Search for the cell housing the specified text and yield its [x, y] center coordinate. 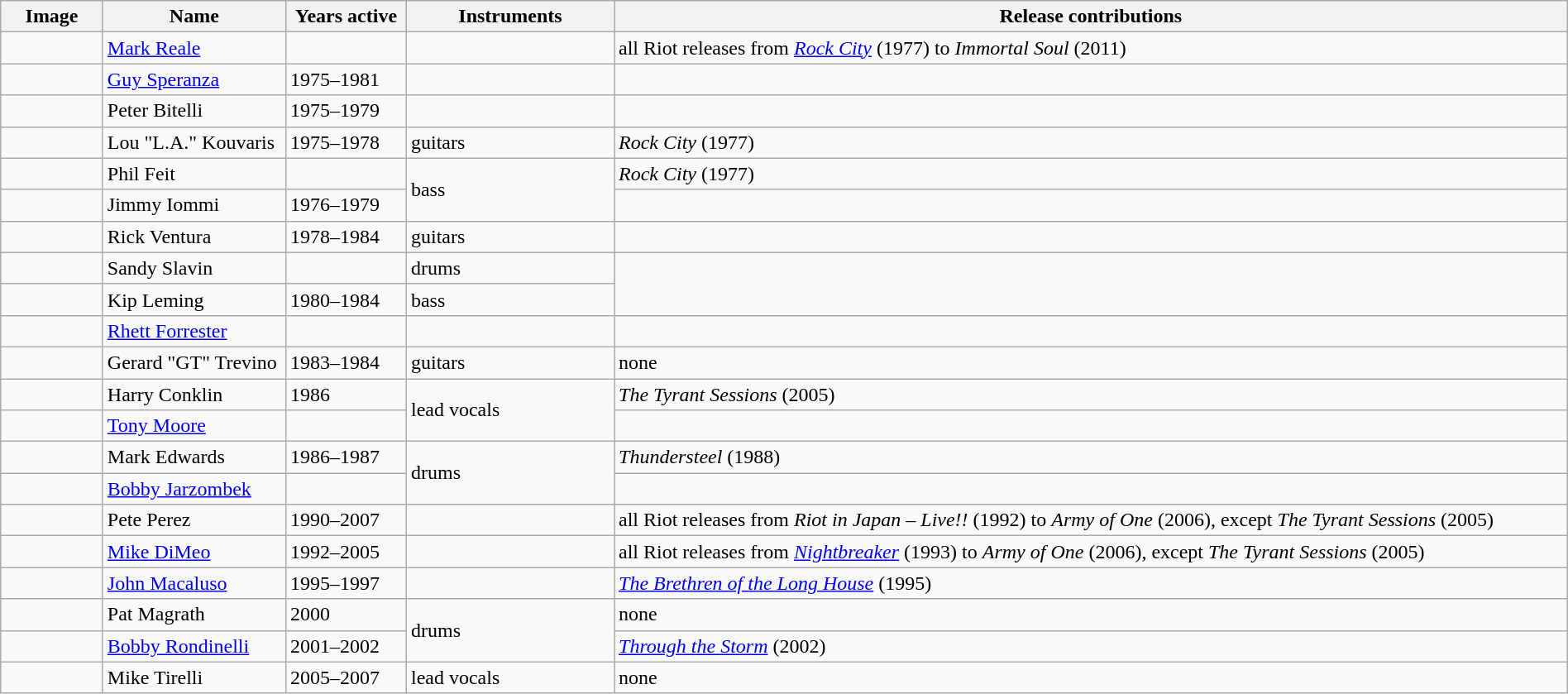
all Riot releases from Nightbreaker (1993) to Army of One (2006), except The Tyrant Sessions (2005) [1090, 552]
1975–1978 [346, 142]
Name [194, 17]
The Brethren of the Long House (1995) [1090, 583]
Pete Perez [194, 520]
Lou "L.A." Kouvaris [194, 142]
Sandy Slavin [194, 268]
Phil Feit [194, 174]
Rick Ventura [194, 237]
1986 [346, 395]
Harry Conklin [194, 395]
Release contributions [1090, 17]
Thundersteel (1988) [1090, 457]
Pat Magrath [194, 615]
Kip Leming [194, 299]
1995–1997 [346, 583]
Gerard "GT" Trevino [194, 362]
Years active [346, 17]
Through the Storm (2002) [1090, 646]
1992–2005 [346, 552]
Mark Reale [194, 48]
The Tyrant Sessions (2005) [1090, 395]
Rhett Forrester [194, 331]
1980–1984 [346, 299]
Mark Edwards [194, 457]
Bobby Jarzombek [194, 489]
Bobby Rondinelli [194, 646]
2000 [346, 615]
1975–1981 [346, 79]
1978–1984 [346, 237]
all Riot releases from Rock City (1977) to Immortal Soul (2011) [1090, 48]
Mike DiMeo [194, 552]
John Macaluso [194, 583]
Instruments [509, 17]
Image [52, 17]
Guy Speranza [194, 79]
1975–1979 [346, 111]
1976–1979 [346, 205]
Jimmy Iommi [194, 205]
2005–2007 [346, 677]
1986–1987 [346, 457]
Mike Tirelli [194, 677]
all Riot releases from Riot in Japan – Live!! (1992) to Army of One (2006), except The Tyrant Sessions (2005) [1090, 520]
Tony Moore [194, 426]
1983–1984 [346, 362]
2001–2002 [346, 646]
Peter Bitelli [194, 111]
1990–2007 [346, 520]
